Provide the [X, Y] coordinate of the cell's center where the given text is located.  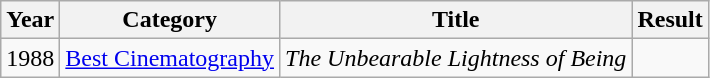
1988 [30, 58]
The Unbearable Lightness of Being [456, 58]
Year [30, 20]
Title [456, 20]
Best Cinematography [170, 58]
Category [170, 20]
Result [670, 20]
